Determine the [x, y] coordinate at the center of the cell enclosing the given text.  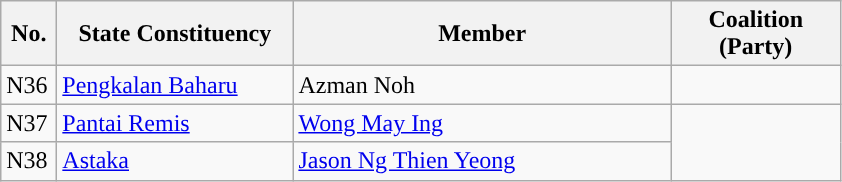
Pantai Remis [175, 123]
Jason Ng Thien Yeong [482, 161]
Wong May Ing [482, 123]
Coalition (Party) [756, 34]
N37 [29, 123]
Member [482, 34]
Pengkalan Baharu [175, 85]
Azman Noh [482, 85]
No. [29, 34]
Astaka [175, 161]
State Constituency [175, 34]
N36 [29, 85]
N38 [29, 161]
